Scan for the cell matching the given text and deliver its [x, y] coordinate at center. 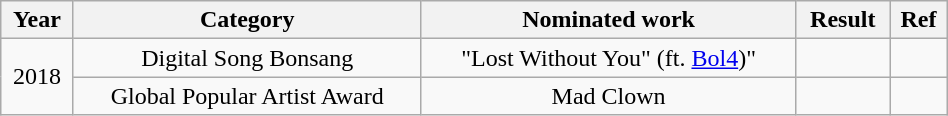
Global Popular Artist Award [247, 96]
2018 [37, 77]
Digital Song Bonsang [247, 58]
"Lost Without You" (ft. Bol4)" [608, 58]
Year [37, 20]
Result [843, 20]
Ref [919, 20]
Nominated work [608, 20]
Mad Clown [608, 96]
Category [247, 20]
